Return the (x, y) coordinate for the center point of the cell that contains the specified text.  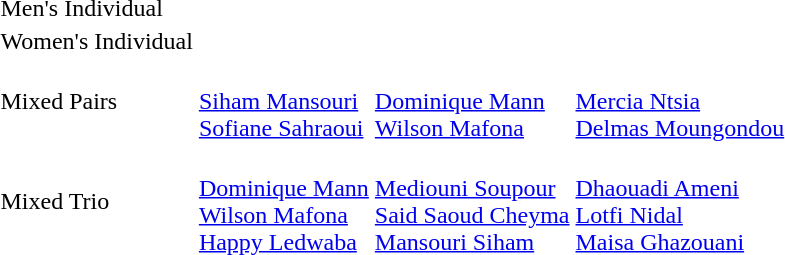
Dominique MannWilson Mafona (472, 101)
Siham MansouriSofiane Sahraoui (284, 101)
